From the cell containing the given text, extract its center point as (X, Y) coordinate. 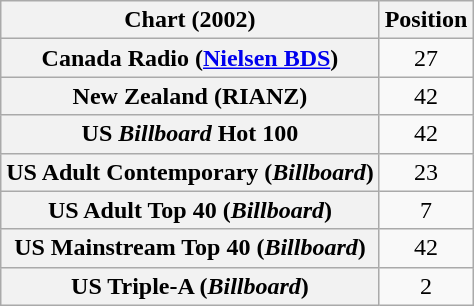
US Billboard Hot 100 (190, 134)
US Triple-A (Billboard) (190, 286)
2 (426, 286)
US Adult Top 40 (Billboard) (190, 210)
Chart (2002) (190, 20)
Canada Radio (Nielsen BDS) (190, 58)
US Mainstream Top 40 (Billboard) (190, 248)
Position (426, 20)
7 (426, 210)
23 (426, 172)
US Adult Contemporary (Billboard) (190, 172)
New Zealand (RIANZ) (190, 96)
27 (426, 58)
